Return the [X, Y] coordinate for the center point of the cell that contains the specified text.  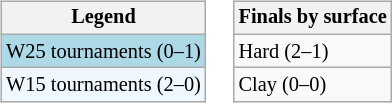
Hard (2–1) [313, 51]
W25 tournaments (0–1) [103, 51]
Clay (0–0) [313, 85]
W15 tournaments (2–0) [103, 85]
Legend [103, 18]
Finals by surface [313, 18]
